Detect which cell encompasses the target text, then output its (x, y) center coordinate. 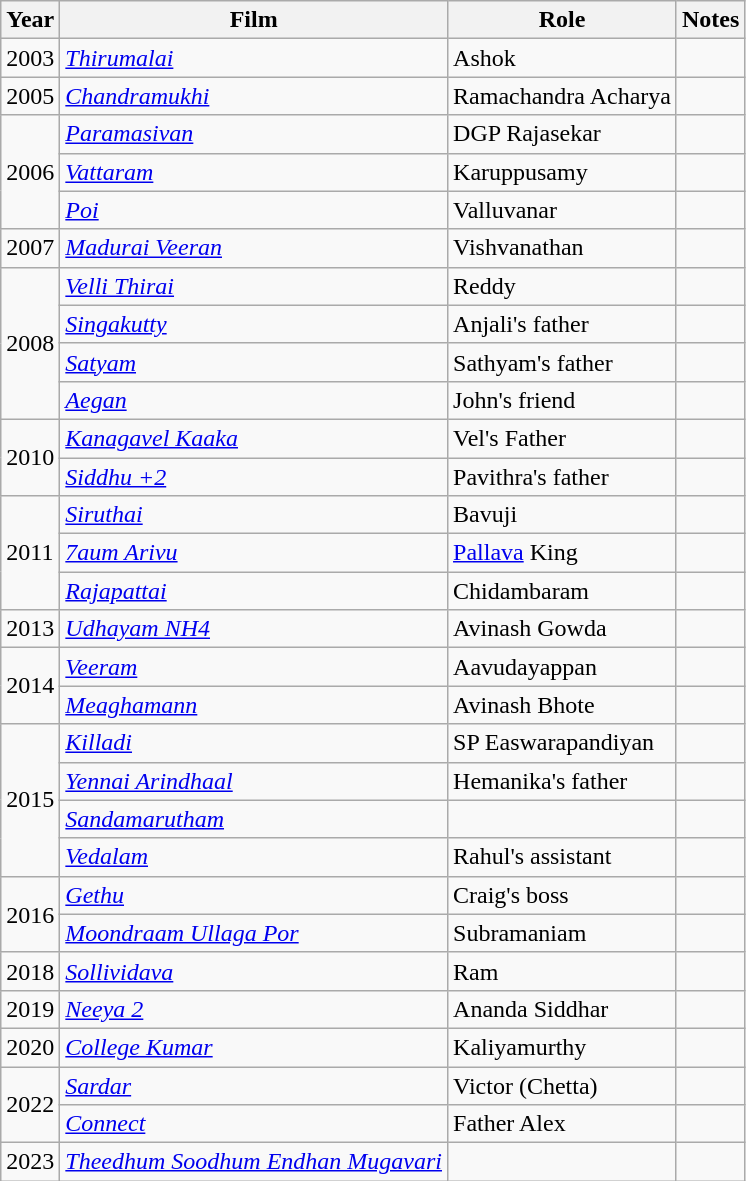
Pallava King (562, 553)
Singakutty (254, 324)
2015 (30, 800)
Victor (Chetta) (562, 1085)
Avinash Bhote (562, 705)
2019 (30, 1009)
SP Easwarapandiyan (562, 743)
2008 (30, 343)
2013 (30, 629)
Reddy (562, 286)
2023 (30, 1162)
2011 (30, 553)
Valluvanar (562, 210)
Aavudayappan (562, 667)
College Kumar (254, 1047)
Paramasivan (254, 134)
Pavithra's father (562, 477)
Theedhum Soodhum Endhan Mugavari (254, 1162)
Udhayam NH4 (254, 629)
Siruthai (254, 515)
Vishvanathan (562, 248)
Bavuji (562, 515)
7aum Arivu (254, 553)
Sandamarutham (254, 819)
Vattaram (254, 172)
Poi (254, 210)
Kanagavel Kaaka (254, 438)
Satyam (254, 362)
Thirumalai (254, 58)
Vel's Father (562, 438)
Madurai Veeran (254, 248)
Rahul's assistant (562, 857)
2007 (30, 248)
Neeya 2 (254, 1009)
2018 (30, 971)
Veeram (254, 667)
Aegan (254, 400)
Craig's boss (562, 895)
Chandramukhi (254, 96)
Killadi (254, 743)
2010 (30, 457)
Sardar (254, 1085)
Ashok (562, 58)
Siddhu +2 (254, 477)
Yennai Arindhaal (254, 781)
John's friend (562, 400)
Moondraam Ullaga Por (254, 933)
2022 (30, 1104)
Ananda Siddhar (562, 1009)
Role (562, 20)
Year (30, 20)
Father Alex (562, 1124)
2003 (30, 58)
Velli Thirai (254, 286)
Notes (710, 20)
Subramaniam (562, 933)
Gethu (254, 895)
Chidambaram (562, 591)
Connect (254, 1124)
2020 (30, 1047)
2006 (30, 172)
Vedalam (254, 857)
Kaliyamurthy (562, 1047)
Karuppusamy (562, 172)
Meaghamann (254, 705)
Anjali's father (562, 324)
2014 (30, 686)
Ramachandra Acharya (562, 96)
2016 (30, 914)
Hemanika's father (562, 781)
2005 (30, 96)
DGP Rajasekar (562, 134)
Film (254, 20)
Avinash Gowda (562, 629)
Ram (562, 971)
Sathyam's father (562, 362)
Sollividava (254, 971)
Rajapattai (254, 591)
